Pinpoint the cell where the given text exists, returning its (X, Y) midpoint coordinate. 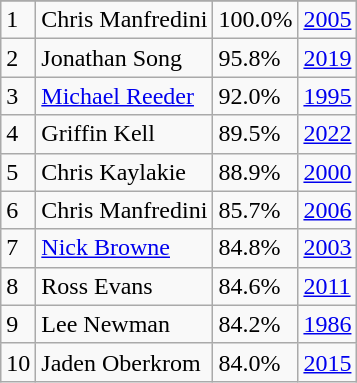
2003 (328, 248)
7 (18, 248)
Jonathan Song (124, 58)
2 (18, 58)
84.2% (256, 324)
95.8% (256, 58)
Jaden Oberkrom (124, 362)
4 (18, 134)
2019 (328, 58)
2011 (328, 286)
9 (18, 324)
8 (18, 286)
84.0% (256, 362)
6 (18, 210)
92.0% (256, 96)
Nick Browne (124, 248)
2015 (328, 362)
2005 (328, 20)
1995 (328, 96)
2000 (328, 172)
Chris Kaylakie (124, 172)
84.8% (256, 248)
5 (18, 172)
85.7% (256, 210)
Michael Reeder (124, 96)
3 (18, 96)
Griffin Kell (124, 134)
2006 (328, 210)
88.9% (256, 172)
10 (18, 362)
Lee Newman (124, 324)
84.6% (256, 286)
2022 (328, 134)
1 (18, 20)
89.5% (256, 134)
100.0% (256, 20)
1986 (328, 324)
Ross Evans (124, 286)
